Determine the (X, Y) coordinate at the center of the cell enclosing the given text.  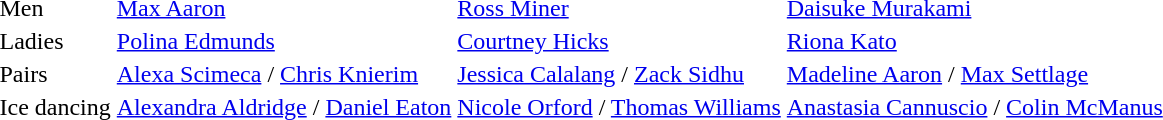
Jessica Calalang / Zack Sidhu (619, 74)
Polina Edmunds (284, 41)
Courtney Hicks (619, 41)
Alexa Scimeca / Chris Knierim (284, 74)
